Detect which cell encompasses the target text, then output its (X, Y) center coordinate. 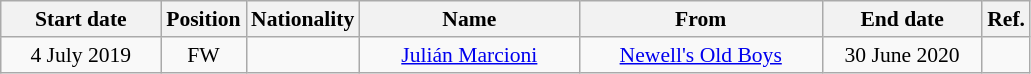
4 July 2019 (81, 55)
Position (204, 19)
Start date (81, 19)
FW (204, 55)
From (700, 19)
Name (469, 19)
Nationality (302, 19)
30 June 2020 (902, 55)
Ref. (1006, 19)
Julián Marcioni (469, 55)
Newell's Old Boys (700, 55)
End date (902, 19)
